Identify which cell holds the provided text, then report its [x, y] central coordinate. 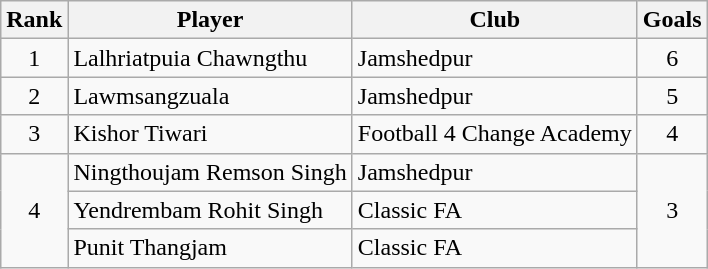
1 [34, 58]
Football 4 Change Academy [494, 134]
5 [672, 96]
Player [210, 20]
Yendrembam Rohit Singh [210, 210]
Punit Thangjam [210, 248]
6 [672, 58]
Lawmsangzuala [210, 96]
Ningthoujam Remson Singh [210, 172]
Lalhriatpuia Chawngthu [210, 58]
Rank [34, 20]
2 [34, 96]
Kishor Tiwari [210, 134]
Club [494, 20]
Goals [672, 20]
